Search for the cell housing the specified text and yield its (x, y) center coordinate. 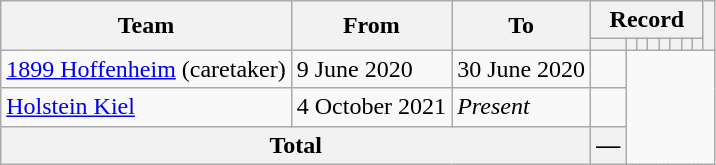
Holstein Kiel (146, 107)
Total (296, 145)
Record (647, 20)
4 October 2021 (371, 107)
Present (522, 107)
— (608, 145)
9 June 2020 (371, 69)
1899 Hoffenheim (caretaker) (146, 69)
From (371, 26)
To (522, 26)
Team (146, 26)
30 June 2020 (522, 69)
